Find where the given text appears and provide that cell's center as [X, Y] coordinate. 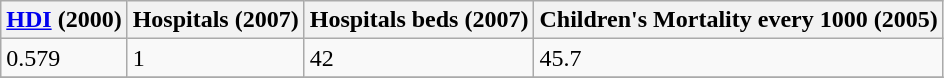
Children's Mortality every 1000 (2005) [738, 20]
42 [419, 58]
HDI (2000) [64, 20]
1 [216, 58]
45.7 [738, 58]
0.579 [64, 58]
Hospitals beds (2007) [419, 20]
Hospitals (2007) [216, 20]
